Capture the cell that displays the provided text and extract its (x, y) central coordinate. 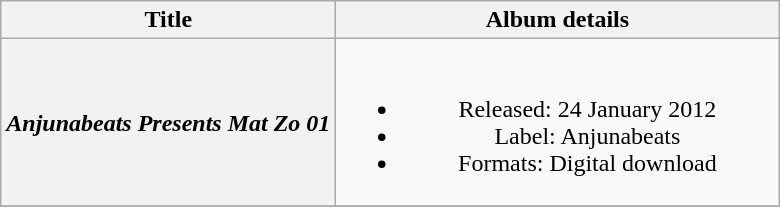
Anjunabeats Presents Mat Zo 01 (168, 122)
Album details (558, 20)
Released: 24 January 2012Label: AnjunabeatsFormats: Digital download (558, 122)
Title (168, 20)
